Determine the (x, y) coordinate at the center of the cell enclosing the given text.  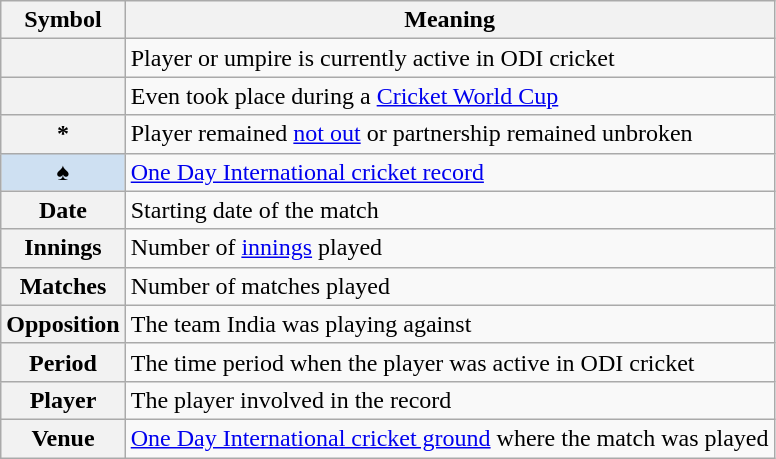
Player remained not out or partnership remained unbroken (450, 134)
One Day International cricket record (450, 172)
♠ (63, 172)
Innings (63, 248)
* (63, 134)
Opposition (63, 324)
The player involved in the record (450, 400)
One Day International cricket ground where the match was played (450, 438)
Starting date of the match (450, 210)
Symbol (63, 20)
Meaning (450, 20)
Matches (63, 286)
Period (63, 362)
The team India was playing against (450, 324)
Venue (63, 438)
Player (63, 400)
Even took place during a Cricket World Cup (450, 96)
Number of matches played (450, 286)
Date (63, 210)
Player or umpire is currently active in ODI cricket (450, 58)
Number of innings played (450, 248)
The time period when the player was active in ODI cricket (450, 362)
